Output the [X, Y] coordinate of the center of the cell containing the given text.  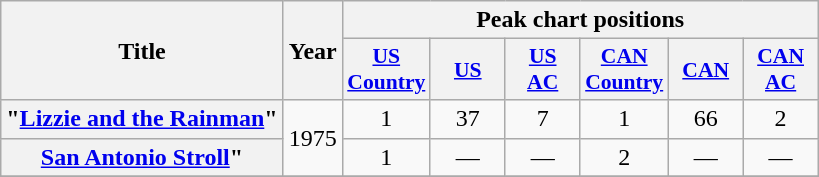
1975 [312, 138]
37 [468, 119]
USAC [542, 70]
66 [706, 119]
CANCountry [624, 70]
San Antonio Stroll" [142, 157]
Title [142, 50]
"Lizzie and the Rainman" [142, 119]
Peak chart positions [580, 20]
US [468, 70]
CAN [706, 70]
7 [542, 119]
CANAC [780, 70]
USCountry [386, 70]
Year [312, 50]
